Return the [x, y] coordinate for the center point of the cell that contains the specified text.  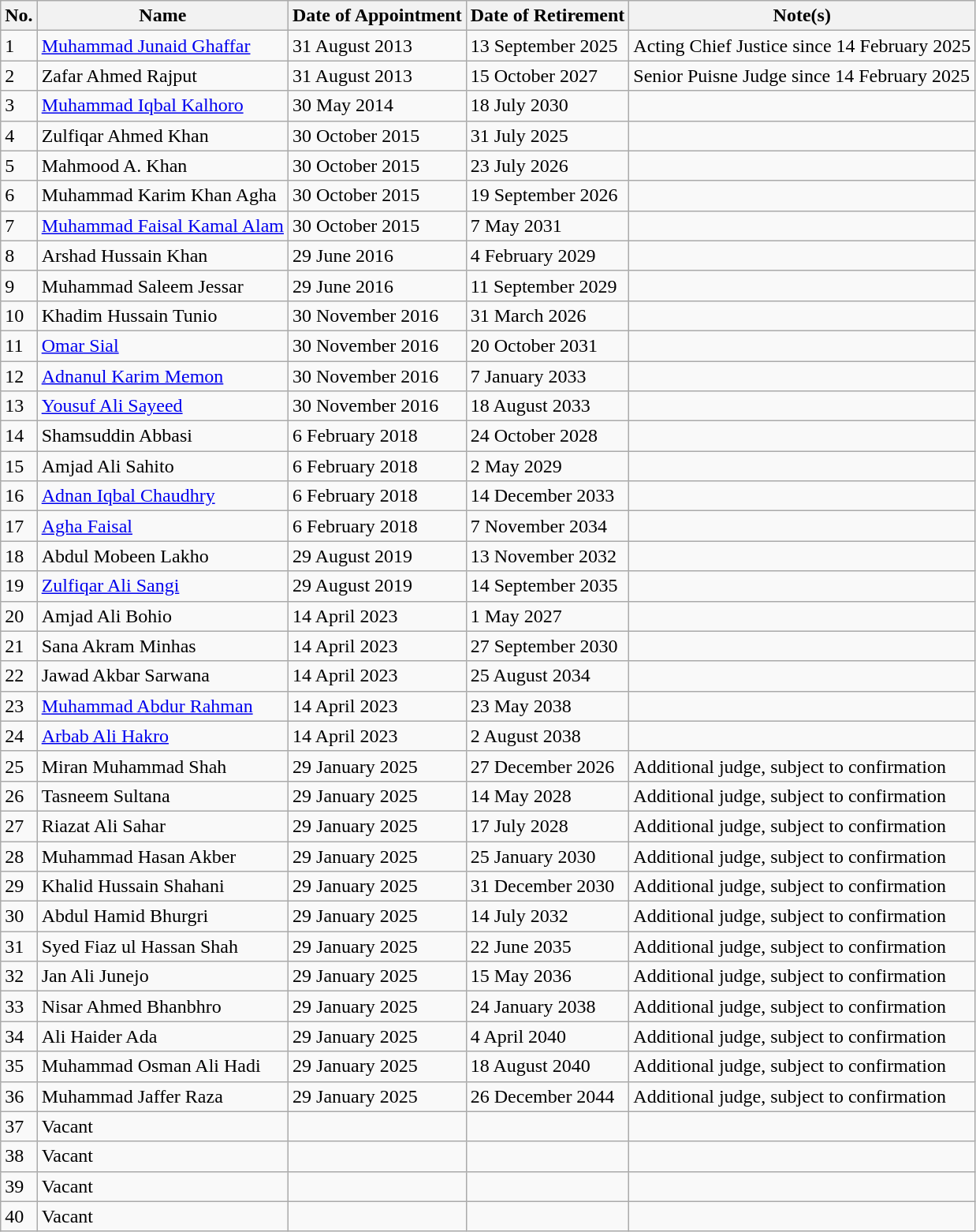
Abdul Hamid Bhurgri [162, 917]
Riazat Ali Sahar [162, 826]
13 [19, 406]
24 January 2038 [547, 1006]
Name [162, 16]
25 January 2030 [547, 856]
15 May 2036 [547, 976]
15 October 2027 [547, 76]
Muhammad Karim Khan Agha [162, 196]
8 [19, 256]
4 [19, 136]
31 [19, 946]
30 [19, 917]
Khadim Hussain Tunio [162, 315]
18 July 2030 [547, 106]
Date of Appointment [378, 16]
18 August 2033 [547, 406]
Shamsuddin Abbasi [162, 436]
5 [19, 166]
40 [19, 1216]
Arshad Hussain Khan [162, 256]
Arbab Ali Hakro [162, 736]
Senior Puisne Judge since 14 February 2025 [803, 76]
25 [19, 766]
27 December 2026 [547, 766]
10 [19, 315]
Note(s) [803, 16]
30 May 2014 [378, 106]
14 December 2033 [547, 496]
23 May 2038 [547, 706]
No. [19, 16]
2 August 2038 [547, 736]
34 [19, 1036]
29 [19, 887]
28 [19, 856]
Muhammad Junaid Ghaffar [162, 46]
Miran Muhammad Shah [162, 766]
39 [19, 1186]
Muhammad Osman Ali Hadi [162, 1066]
Adnan Iqbal Chaudhry [162, 496]
Zulfiqar Ahmed Khan [162, 136]
11 September 2029 [547, 286]
2 [19, 76]
20 October 2031 [547, 345]
Khalid Hussain Shahani [162, 887]
Mahmood A. Khan [162, 166]
Sana Akram Minhas [162, 646]
27 September 2030 [547, 646]
19 [19, 586]
4 April 2040 [547, 1036]
Zafar Ahmed Rajput [162, 76]
Amjad Ali Sahito [162, 466]
Jawad Akbar Sarwana [162, 676]
Jan Ali Junejo [162, 976]
Nisar Ahmed Bhanbhro [162, 1006]
18 August 2040 [547, 1066]
Ali Haider Ada [162, 1036]
22 [19, 676]
7 May 2031 [547, 226]
24 [19, 736]
31 July 2025 [547, 136]
32 [19, 976]
23 July 2026 [547, 166]
14 May 2028 [547, 796]
1 [19, 46]
23 [19, 706]
14 July 2032 [547, 917]
Tasneem Sultana [162, 796]
31 March 2026 [547, 315]
35 [19, 1066]
Omar Sial [162, 345]
31 December 2030 [547, 887]
3 [19, 106]
17 [19, 526]
Yousuf Ali Sayeed [162, 406]
Date of Retirement [547, 16]
Muhammad Hasan Akber [162, 856]
Adnanul Karim Memon [162, 376]
Muhammad Abdur Rahman [162, 706]
Muhammad Jaffer Raza [162, 1096]
Zulfiqar Ali Sangi [162, 586]
21 [19, 646]
24 October 2028 [547, 436]
16 [19, 496]
Syed Fiaz ul Hassan Shah [162, 946]
38 [19, 1156]
33 [19, 1006]
Amjad Ali Bohio [162, 616]
22 June 2035 [547, 946]
18 [19, 556]
7 November 2034 [547, 526]
13 November 2032 [547, 556]
26 December 2044 [547, 1096]
25 August 2034 [547, 676]
36 [19, 1096]
11 [19, 345]
19 September 2026 [547, 196]
7 [19, 226]
Agha Faisal [162, 526]
2 May 2029 [547, 466]
13 September 2025 [547, 46]
14 [19, 436]
Abdul Mobeen Lakho [162, 556]
Muhammad Faisal Kamal Alam [162, 226]
Muhammad Iqbal Kalhoro [162, 106]
12 [19, 376]
27 [19, 826]
4 February 2029 [547, 256]
1 May 2027 [547, 616]
Muhammad Saleem Jessar [162, 286]
Acting Chief Justice since 14 February 2025 [803, 46]
37 [19, 1126]
15 [19, 466]
26 [19, 796]
9 [19, 286]
7 January 2033 [547, 376]
20 [19, 616]
17 July 2028 [547, 826]
14 September 2035 [547, 586]
6 [19, 196]
